Output the [x, y] coordinate of the center of the cell containing the given text.  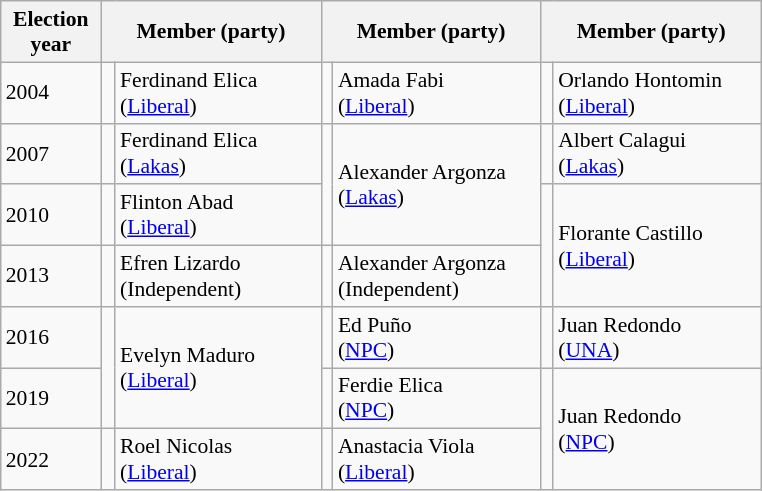
2004 [51, 92]
Juan Redondo(NPC) [657, 429]
Ferdinand Elica(Lakas) [218, 154]
Anastacia Viola(Liberal) [437, 460]
Flinton Abad(Liberal) [218, 216]
Alexander Argonza(Independent) [437, 276]
Ed Puño(NPC) [437, 338]
Alexander Argonza(Lakas) [437, 184]
2019 [51, 398]
2010 [51, 216]
Juan Redondo(UNA) [657, 338]
Roel Nicolas(Liberal) [218, 460]
Evelyn Maduro(Liberal) [218, 368]
2016 [51, 338]
Orlando Hontomin(Liberal) [657, 92]
Florante Castillo(Liberal) [657, 246]
2013 [51, 276]
Ferdie Elica(NPC) [437, 398]
2022 [51, 460]
2007 [51, 154]
Albert Calagui(Lakas) [657, 154]
Amada Fabi(Liberal) [437, 92]
Electionyear [51, 32]
Ferdinand Elica(Liberal) [218, 92]
Efren Lizardo(Independent) [218, 276]
